Search for the cell housing the specified text and yield its [X, Y] center coordinate. 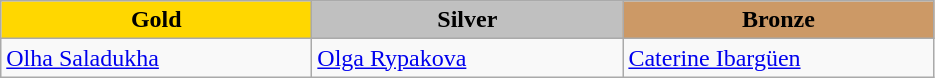
Caterine Ibargüen [778, 58]
Bronze [778, 20]
Gold [156, 20]
Silver [468, 20]
Olha Saladukha [156, 58]
Olga Rypakova [468, 58]
